Output the [x, y] coordinate of the center of the cell containing the given text.  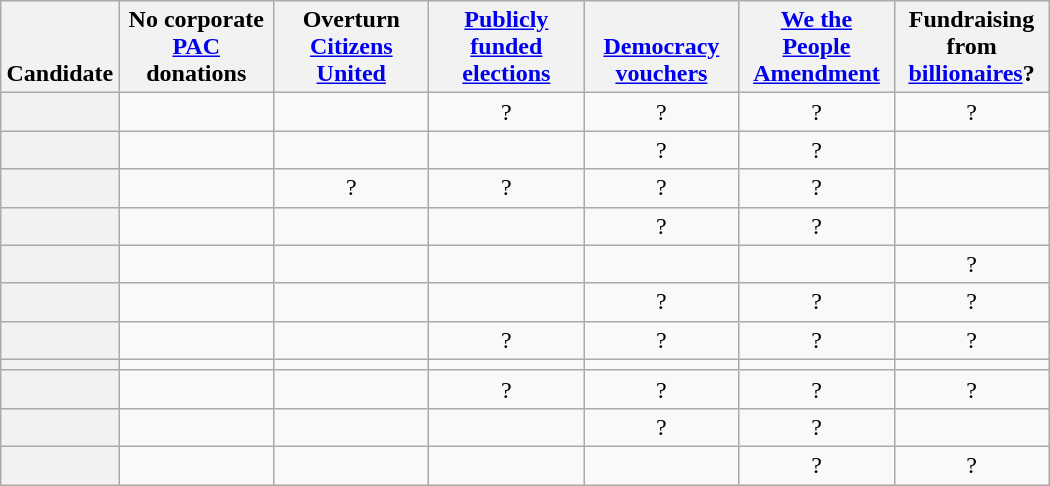
Publicly funded elections [506, 47]
Overturn Citizens United [352, 47]
Fundraising from billionaires? [972, 47]
Democracy vouchers [662, 47]
Candidate [60, 47]
We the People Amendment [816, 47]
No corporate PAC donations [196, 47]
